Return [X, Y] of the center of cell containing provided text 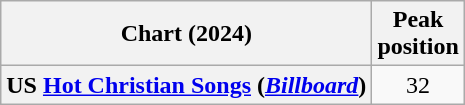
32 [418, 85]
US Hot Christian Songs (Billboard) [186, 85]
Chart (2024) [186, 34]
Peakposition [418, 34]
